Locate the cell with the specified text and output its [x, y] center coordinate. 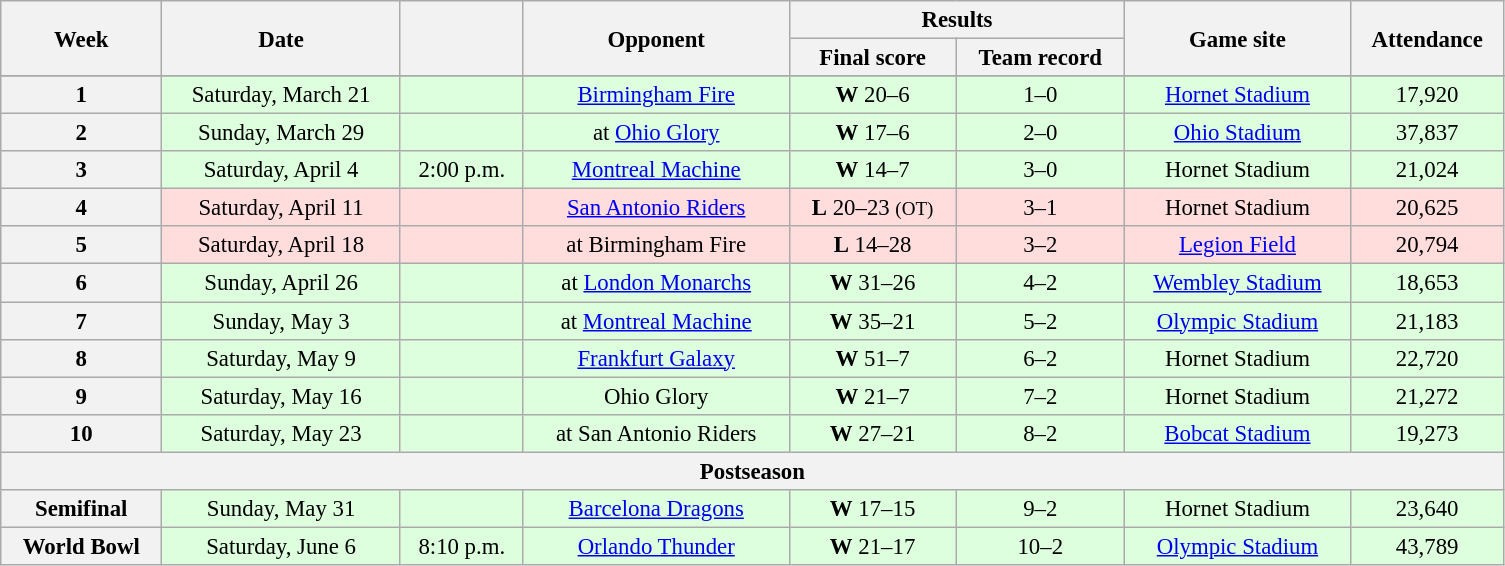
19,273 [1427, 433]
18,653 [1427, 283]
3–1 [1040, 208]
Game site [1238, 38]
Bobcat Stadium [1238, 433]
Saturday, May 16 [282, 396]
Opponent [656, 38]
W 17–6 [872, 133]
Birmingham Fire [656, 95]
W 14–7 [872, 170]
17,920 [1427, 95]
Wembley Stadium [1238, 283]
Sunday, May 31 [282, 509]
at London Monarchs [656, 283]
Saturday, June 6 [282, 546]
Saturday, May 9 [282, 358]
8–2 [1040, 433]
Sunday, April 26 [282, 283]
W 51–7 [872, 358]
Montreal Machine [656, 170]
Orlando Thunder [656, 546]
9 [82, 396]
2:00 p.m. [462, 170]
at Ohio Glory [656, 133]
W 27–21 [872, 433]
4–2 [1040, 283]
5 [82, 245]
W 20–6 [872, 95]
Sunday, May 3 [282, 321]
Saturday, April 18 [282, 245]
37,837 [1427, 133]
Ohio Glory [656, 396]
Ohio Stadium [1238, 133]
7 [82, 321]
3–2 [1040, 245]
Sunday, March 29 [282, 133]
Saturday, April 4 [282, 170]
Saturday, May 23 [282, 433]
Date [282, 38]
5–2 [1040, 321]
World Bowl [82, 546]
W 31–26 [872, 283]
Barcelona Dragons [656, 509]
10 [82, 433]
W 17–15 [872, 509]
22,720 [1427, 358]
W 21–17 [872, 546]
1–0 [1040, 95]
Week [82, 38]
San Antonio Riders [656, 208]
Final score [872, 58]
10–2 [1040, 546]
Attendance [1427, 38]
Results [956, 20]
L 20–23 (OT) [872, 208]
3 [82, 170]
Legion Field [1238, 245]
20,625 [1427, 208]
at Montreal Machine [656, 321]
6–2 [1040, 358]
at Birmingham Fire [656, 245]
6 [82, 283]
W 35–21 [872, 321]
3–0 [1040, 170]
Semifinal [82, 509]
W 21–7 [872, 396]
Saturday, March 21 [282, 95]
8 [82, 358]
8:10 p.m. [462, 546]
Postseason [752, 471]
21,183 [1427, 321]
2–0 [1040, 133]
Saturday, April 11 [282, 208]
23,640 [1427, 509]
9–2 [1040, 509]
21,024 [1427, 170]
7–2 [1040, 396]
at San Antonio Riders [656, 433]
Team record [1040, 58]
4 [82, 208]
L 14–28 [872, 245]
21,272 [1427, 396]
2 [82, 133]
1 [82, 95]
20,794 [1427, 245]
43,789 [1427, 546]
Frankfurt Galaxy [656, 358]
